Output the [X, Y] coordinate of the center of the cell containing the given text.  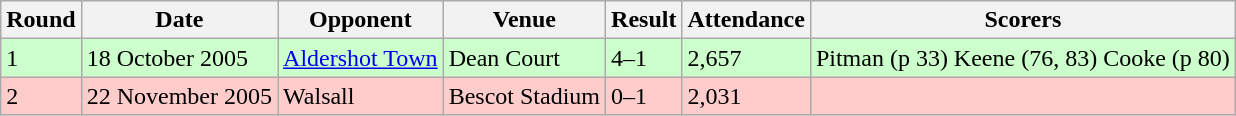
0–1 [644, 96]
Dean Court [524, 58]
Aldershot Town [361, 58]
Scorers [1022, 20]
Result [644, 20]
Pitman (p 33) Keene (76, 83) Cooke (p 80) [1022, 58]
Attendance [746, 20]
Date [179, 20]
Opponent [361, 20]
18 October 2005 [179, 58]
Bescot Stadium [524, 96]
2,031 [746, 96]
Venue [524, 20]
4–1 [644, 58]
Round [41, 20]
2 [41, 96]
1 [41, 58]
Walsall [361, 96]
2,657 [746, 58]
22 November 2005 [179, 96]
